Determine the [X, Y] coordinate at the center of the cell enclosing the given text.  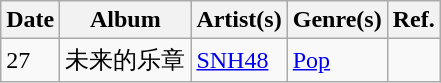
Ref. [414, 20]
27 [30, 60]
未来的乐章 [126, 60]
Album [126, 20]
SNH48 [239, 60]
Genre(s) [337, 20]
Pop [337, 60]
Date [30, 20]
Artist(s) [239, 20]
